Determine the (X, Y) coordinate at the center of the cell enclosing the given text.  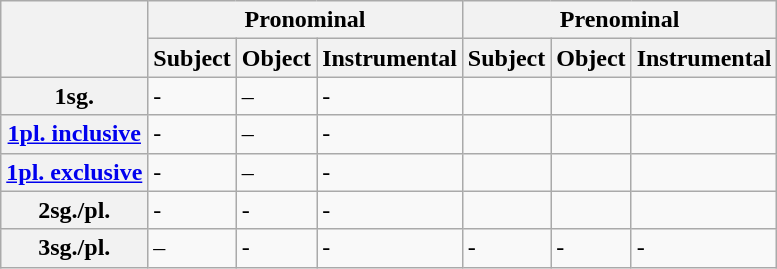
Pronominal (306, 20)
3sg./pl. (74, 248)
2sg./pl. (74, 210)
1sg. (74, 96)
1pl. inclusive (74, 134)
Prenominal (620, 20)
1pl. exclusive (74, 172)
